Scan for the cell matching the given text and deliver its (x, y) coordinate at center. 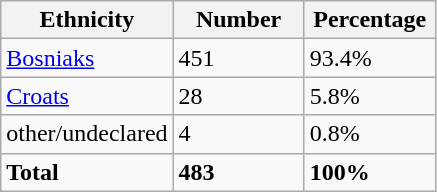
Total (87, 172)
Ethnicity (87, 20)
Croats (87, 96)
Bosniaks (87, 58)
100% (370, 172)
451 (238, 58)
93.4% (370, 58)
Percentage (370, 20)
Number (238, 20)
4 (238, 134)
5.8% (370, 96)
28 (238, 96)
0.8% (370, 134)
other/undeclared (87, 134)
483 (238, 172)
